Capture the cell that displays the provided text and extract its (x, y) central coordinate. 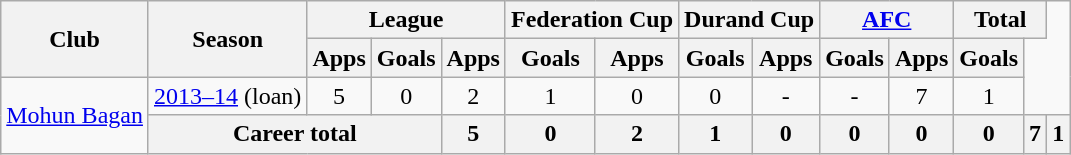
Club (75, 39)
Durand Cup (750, 20)
AFC (887, 20)
Career total (294, 134)
League (406, 20)
Federation Cup (592, 20)
2013–14 (loan) (227, 96)
Season (227, 39)
Total (1000, 20)
Mohun Bagan (75, 115)
